From the cell containing the given text, extract its center point as (X, Y) coordinate. 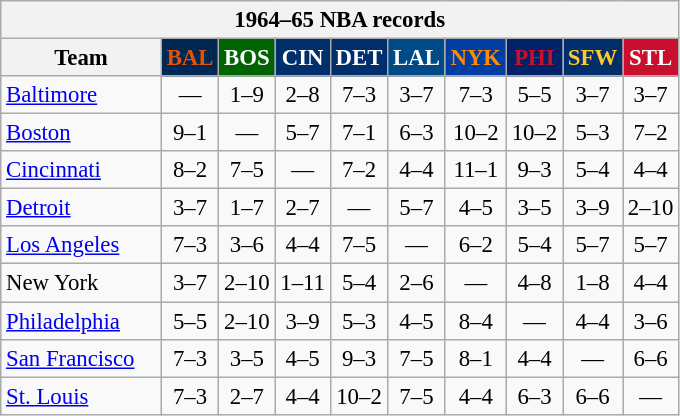
SFW (593, 58)
1–7 (247, 208)
2–8 (302, 95)
BOS (247, 58)
1–8 (593, 283)
7–1 (358, 133)
Baltimore (82, 95)
Detroit (82, 208)
4–8 (534, 283)
1–11 (302, 283)
11–1 (476, 170)
St. Louis (82, 396)
San Francisco (82, 358)
BAL (190, 58)
New York (82, 283)
8–2 (190, 170)
8–4 (476, 321)
6–2 (476, 245)
1–9 (247, 95)
9–1 (190, 133)
8–1 (476, 358)
PHI (534, 58)
Los Angeles (82, 245)
Cincinnati (82, 170)
Boston (82, 133)
2–6 (416, 283)
Philadelphia (82, 321)
LAL (416, 58)
NYK (476, 58)
DET (358, 58)
CIN (302, 58)
1964–65 NBA records (340, 20)
Team (82, 58)
STL (651, 58)
